Locate the cell with the specified text and output its (X, Y) center coordinate. 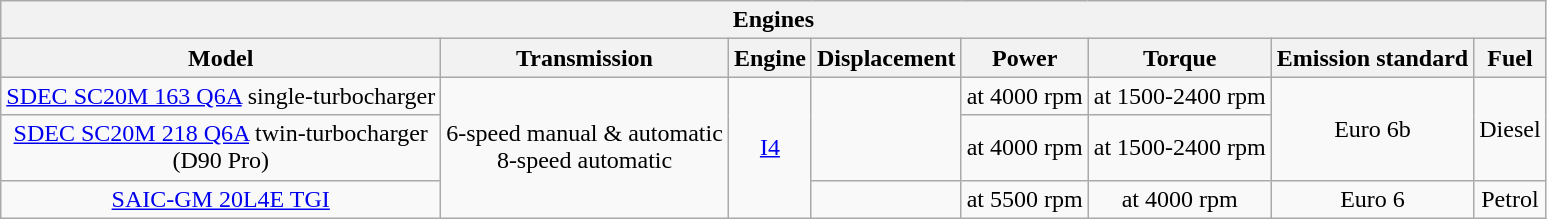
Torque (1180, 58)
Diesel (1510, 128)
Engine (770, 58)
Power (1024, 58)
SAIC-GM 20L4E TGI (221, 199)
SDEC SC20M 218 Q6A twin-turbocharger(D90 Pro) (221, 148)
at 5500 rpm (1024, 199)
Fuel (1510, 58)
Euro 6 (1372, 199)
Transmission (585, 58)
Displacement (886, 58)
Euro 6b (1372, 128)
Emission standard (1372, 58)
Engines (774, 20)
6-speed manual & automatic 8-speed automatic (585, 148)
Model (221, 58)
Petrol (1510, 199)
I4 (770, 148)
SDEC SC20M 163 Q6A single-turbocharger (221, 96)
